Capture the cell that displays the provided text and extract its [X, Y] central coordinate. 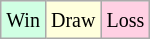
Win [24, 20]
Loss [126, 20]
Draw [72, 20]
